Scan for the cell matching the given text and deliver its (X, Y) coordinate at center. 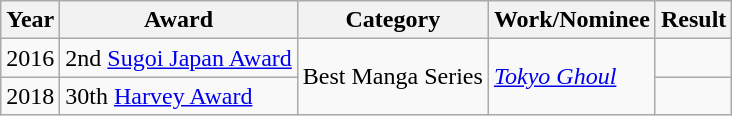
30th Harvey Award (179, 96)
Year (30, 20)
Tokyo Ghoul (572, 77)
Best Manga Series (392, 77)
Work/Nominee (572, 20)
Category (392, 20)
2nd Sugoi Japan Award (179, 58)
Result (693, 20)
Award (179, 20)
2016 (30, 58)
2018 (30, 96)
